Detect which cell encompasses the target text, then output its (x, y) center coordinate. 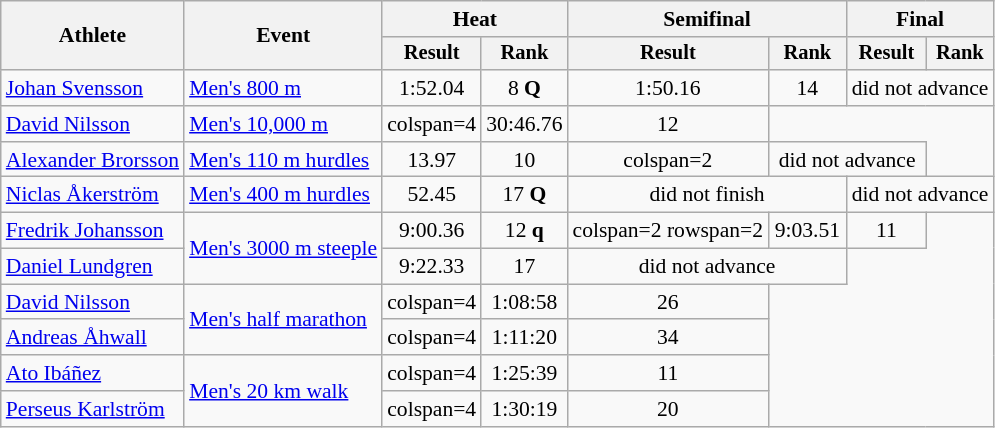
Ato Ibáñez (92, 373)
10 (524, 160)
17 Q (524, 195)
Alexander Brorsson (92, 160)
Semifinal (708, 19)
9:00.36 (432, 231)
1:25:39 (524, 373)
Men's 800 m (283, 88)
did not finish (708, 195)
30:46.76 (524, 124)
Men's half marathon (283, 320)
Perseus Karlström (92, 409)
1:30:19 (524, 409)
8 Q (524, 88)
12 q (524, 231)
Men's 110 m hurdles (283, 160)
Event (283, 36)
Johan Svensson (92, 88)
1:52.04 (432, 88)
12 (668, 124)
1:08:58 (524, 302)
13.97 (432, 160)
Fredrik Johansson (92, 231)
Men's 20 km walk (283, 390)
Niclas Åkerström (92, 195)
1:11:20 (524, 338)
Athlete (92, 36)
9:03.51 (808, 231)
Men's 3000 m steeple (283, 248)
Heat (474, 19)
20 (668, 409)
Final (920, 19)
14 (808, 88)
17 (524, 267)
Andreas Åhwall (92, 338)
1:50.16 (668, 88)
Men's 400 m hurdles (283, 195)
52.45 (432, 195)
34 (668, 338)
9:22.33 (432, 267)
26 (668, 302)
Daniel Lundgren (92, 267)
colspan=2 (668, 160)
Men's 10,000 m (283, 124)
colspan=2 rowspan=2 (668, 231)
